Pinpoint the cell where the given text exists, returning its (X, Y) midpoint coordinate. 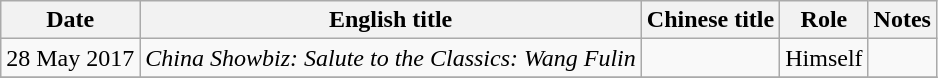
Chinese title (710, 20)
28 May 2017 (70, 58)
English title (391, 20)
China Showbiz: Salute to the Classics: Wang Fulin (391, 58)
Role (824, 20)
Date (70, 20)
Himself (824, 58)
Notes (902, 20)
